Extract the (X, Y) coordinate from the center of the cell holding the provided text.  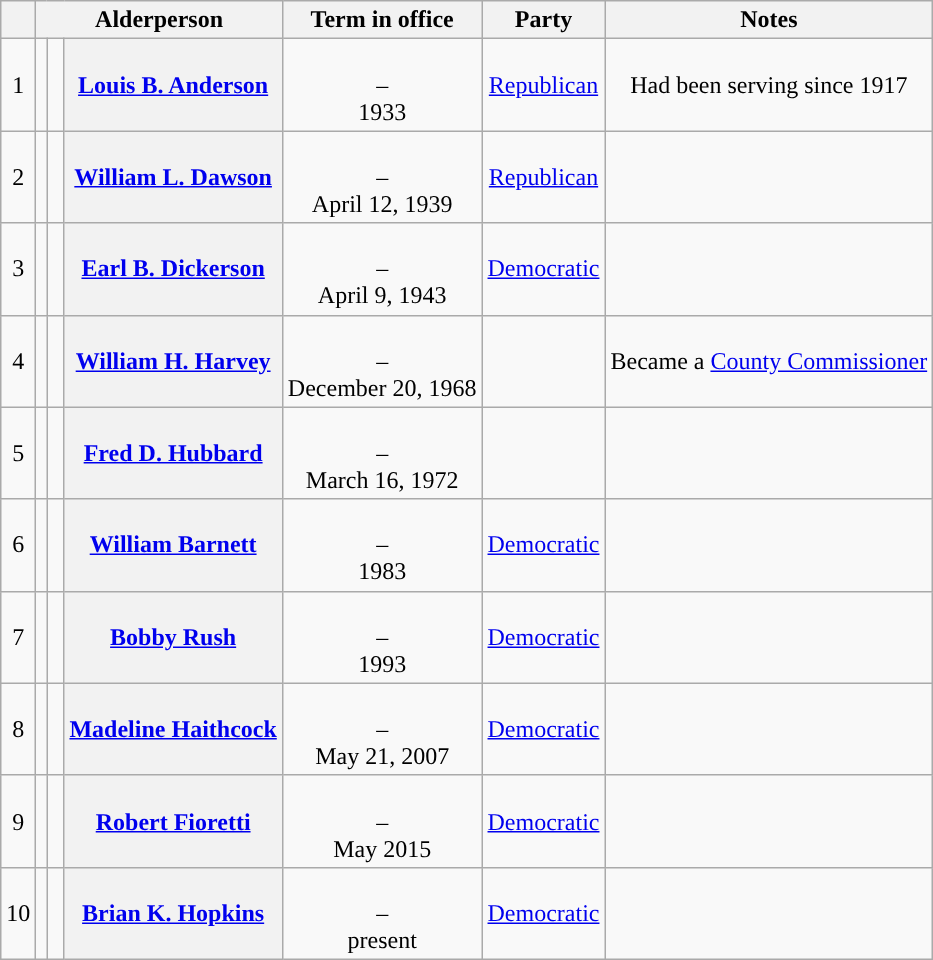
10 (18, 913)
Had been serving since 1917 (769, 85)
Robert Fioretti (173, 821)
–April 9, 1943 (382, 269)
William L. Dawson (173, 177)
7 (18, 637)
Became a County Commissioner (769, 361)
Party (544, 20)
Brian K. Hopkins (173, 913)
3 (18, 269)
–1933 (382, 85)
5 (18, 453)
–May 2015 (382, 821)
4 (18, 361)
6 (18, 545)
Bobby Rush (173, 637)
8 (18, 729)
9 (18, 821)
–1993 (382, 637)
1 (18, 85)
Madeline Haithcock (173, 729)
–December 20, 1968 (382, 361)
Earl B. Dickerson (173, 269)
–1983 (382, 545)
2 (18, 177)
Notes (769, 20)
–March 16, 1972 (382, 453)
–April 12, 1939 (382, 177)
–present (382, 913)
Term in office (382, 20)
–May 21, 2007 (382, 729)
Alderperson (160, 20)
William Barnett (173, 545)
Fred D. Hubbard (173, 453)
Louis B. Anderson (173, 85)
William H. Harvey (173, 361)
